Scan for the cell matching the given text and deliver its (x, y) coordinate at center. 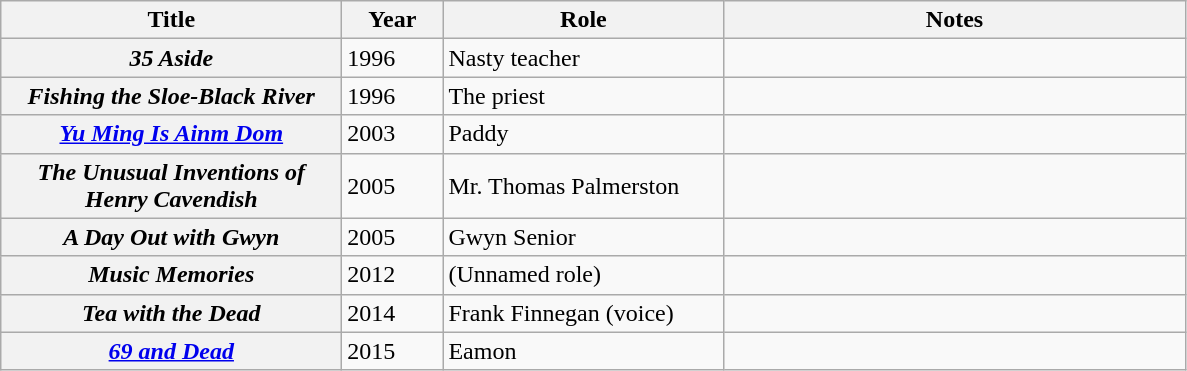
Year (392, 20)
Yu Ming Is Ainm Dom (172, 134)
Eamon (584, 351)
2014 (392, 313)
Notes (954, 20)
Music Memories (172, 275)
35 Aside (172, 58)
The Unusual Inventions of Henry Cavendish (172, 186)
Nasty teacher (584, 58)
(Unnamed role) (584, 275)
2003 (392, 134)
2012 (392, 275)
Frank Finnegan (voice) (584, 313)
Paddy (584, 134)
Title (172, 20)
The priest (584, 96)
Role (584, 20)
Mr. Thomas Palmerston (584, 186)
69 and Dead (172, 351)
Tea with the Dead (172, 313)
A Day Out with Gwyn (172, 237)
Gwyn Senior (584, 237)
Fishing the Sloe-Black River (172, 96)
2015 (392, 351)
